Pinpoint the cell where the given text exists, returning its [X, Y] midpoint coordinate. 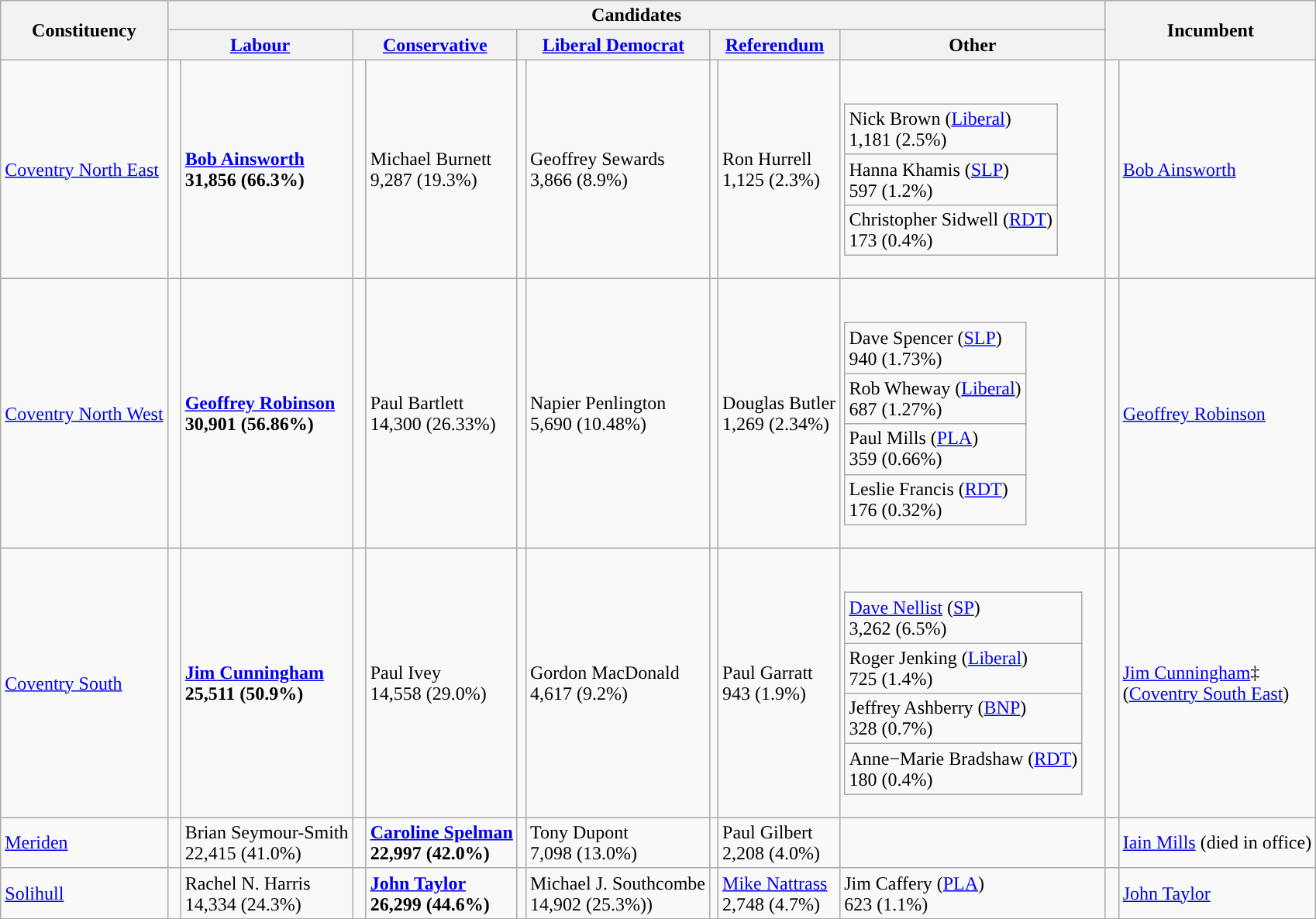
Dave Nellist (SP)3,262 (6.5%) [963, 618]
Coventry North West [84, 414]
Jeffrey Ashberry (BNP)328 (0.7%) [963, 719]
Geoffrey Sewards3,866 (8.9%) [617, 169]
Mike Nattrass2,748 (4.7%) [780, 893]
Michael J. Southcombe14,902 (25.3%)) [617, 893]
Paul Gilbert2,208 (4.0%) [780, 843]
Solihull [84, 893]
Dave Spencer (SLP)940 (1.73%) [935, 349]
Incumbent [1211, 30]
Gordon MacDonald4,617 (9.2%) [617, 683]
Referendum [775, 45]
Douglas Butler1,269 (2.34%) [780, 414]
Dave Spencer (SLP)940 (1.73%) Rob Wheway (Liberal)687 (1.27%) Paul Mills (PLA)359 (0.66%) Leslie Francis (RDT)176 (0.32%) [973, 414]
Iain Mills (died in office) [1217, 843]
Hanna Khamis (SLP)597 (1.2%) [951, 180]
Ron Hurrell1,125 (2.3%) [780, 169]
Tony Dupont7,098 (13.0%) [617, 843]
Anne−Marie Bradshaw (RDT)180 (0.4%) [963, 769]
Jim Cunningham‡(Coventry South East) [1217, 683]
Candidates [636, 15]
John Taylor26,299 (44.6%) [442, 893]
Liberal Democrat [613, 45]
Constituency [84, 30]
Paul Bartlett14,300 (26.33%) [442, 414]
Conservative [435, 45]
Other [973, 45]
Nick Brown (Liberal)1,181 (2.5%) Hanna Khamis (SLP)597 (1.2%) Christopher Sidwell (RDT)173 (0.4%) [973, 169]
Bob Ainsworth [1217, 169]
Paul Mills (PLA)359 (0.66%) [935, 449]
Coventry North East [84, 169]
Michael Burnett9,287 (19.3%) [442, 169]
Paul Garratt943 (1.9%) [780, 683]
Jim Caffery (PLA)623 (1.1%) [973, 893]
Jim Cunningham25,511 (50.9%) [267, 683]
Geoffrey Robinson [1217, 414]
Christopher Sidwell (RDT)173 (0.4%) [951, 229]
Caroline Spelman22,997 (42.0%) [442, 843]
Leslie Francis (RDT)176 (0.32%) [935, 499]
Napier Penlington5,690 (10.48%) [617, 414]
Roger Jenking (Liberal)725 (1.4%) [963, 668]
Nick Brown (Liberal)1,181 (2.5%) [951, 129]
Geoffrey Robinson30,901 (56.86%) [267, 414]
Brian Seymour-Smith22,415 (41.0%) [267, 843]
Dave Nellist (SP)3,262 (6.5%) Roger Jenking (Liberal)725 (1.4%) Jeffrey Ashberry (BNP)328 (0.7%) Anne−Marie Bradshaw (RDT)180 (0.4%) [973, 683]
Bob Ainsworth31,856 (66.3%) [267, 169]
Rachel N. Harris14,334 (24.3%) [267, 893]
Meriden [84, 843]
Coventry South [84, 683]
Paul Ivey14,558 (29.0%) [442, 683]
Rob Wheway (Liberal)687 (1.27%) [935, 398]
John Taylor [1217, 893]
Labour [260, 45]
